Return [x, y] of the center of cell containing provided text 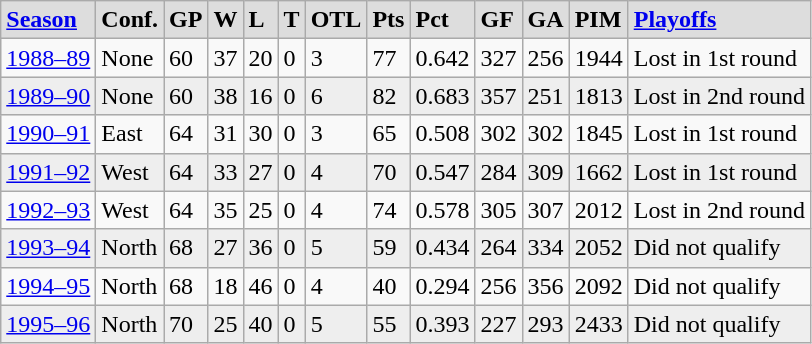
227 [498, 324]
1988–89 [48, 58]
38 [226, 96]
0.393 [442, 324]
309 [546, 172]
46 [260, 286]
77 [388, 58]
284 [498, 172]
264 [498, 248]
33 [226, 172]
251 [546, 96]
1990–91 [48, 134]
1662 [598, 172]
18 [226, 286]
1813 [598, 96]
307 [546, 210]
2052 [598, 248]
31 [226, 134]
W [226, 20]
OTL [336, 20]
0.547 [442, 172]
1994–95 [48, 286]
Conf. [130, 20]
GP [186, 20]
1989–90 [48, 96]
East [130, 134]
293 [546, 324]
36 [260, 248]
PIM [598, 20]
GF [498, 20]
1991–92 [48, 172]
Playoffs [719, 20]
30 [260, 134]
1845 [598, 134]
0.294 [442, 286]
305 [498, 210]
356 [546, 286]
55 [388, 324]
GA [546, 20]
0.642 [442, 58]
Pts [388, 20]
82 [388, 96]
1944 [598, 58]
2012 [598, 210]
Season [48, 20]
16 [260, 96]
20 [260, 58]
37 [226, 58]
0.508 [442, 134]
0.578 [442, 210]
6 [336, 96]
35 [226, 210]
1993–94 [48, 248]
59 [388, 248]
334 [546, 248]
74 [388, 210]
0.434 [442, 248]
L [260, 20]
2433 [598, 324]
2092 [598, 286]
T [292, 20]
357 [498, 96]
1992–93 [48, 210]
Pct [442, 20]
1995–96 [48, 324]
65 [388, 134]
0.683 [442, 96]
327 [498, 58]
